Pinpoint the cell where the given text exists, returning its [x, y] midpoint coordinate. 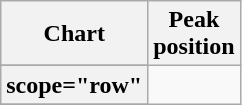
scope="row" [74, 85]
Peakposition [194, 34]
Chart [74, 34]
